Provide the [x, y] coordinate of the cell's center where the given text is located.  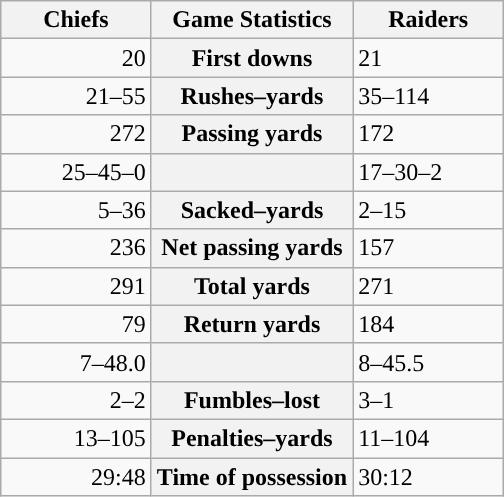
Chiefs [76, 20]
291 [76, 286]
2–15 [428, 210]
8–45.5 [428, 362]
184 [428, 324]
21–55 [76, 96]
172 [428, 134]
5–36 [76, 210]
Time of possession [252, 477]
Net passing yards [252, 248]
Total yards [252, 286]
Penalties–yards [252, 438]
Game Statistics [252, 20]
30:12 [428, 477]
271 [428, 286]
Raiders [428, 20]
79 [76, 324]
236 [76, 248]
13–105 [76, 438]
3–1 [428, 400]
Sacked–yards [252, 210]
First downs [252, 58]
29:48 [76, 477]
2–2 [76, 400]
Passing yards [252, 134]
Fumbles–lost [252, 400]
35–114 [428, 96]
157 [428, 248]
272 [76, 134]
17–30–2 [428, 172]
21 [428, 58]
7–48.0 [76, 362]
11–104 [428, 438]
Rushes–yards [252, 96]
25–45–0 [76, 172]
20 [76, 58]
Return yards [252, 324]
